Provide the [X, Y] coordinate of the cell's center where the given text is located.  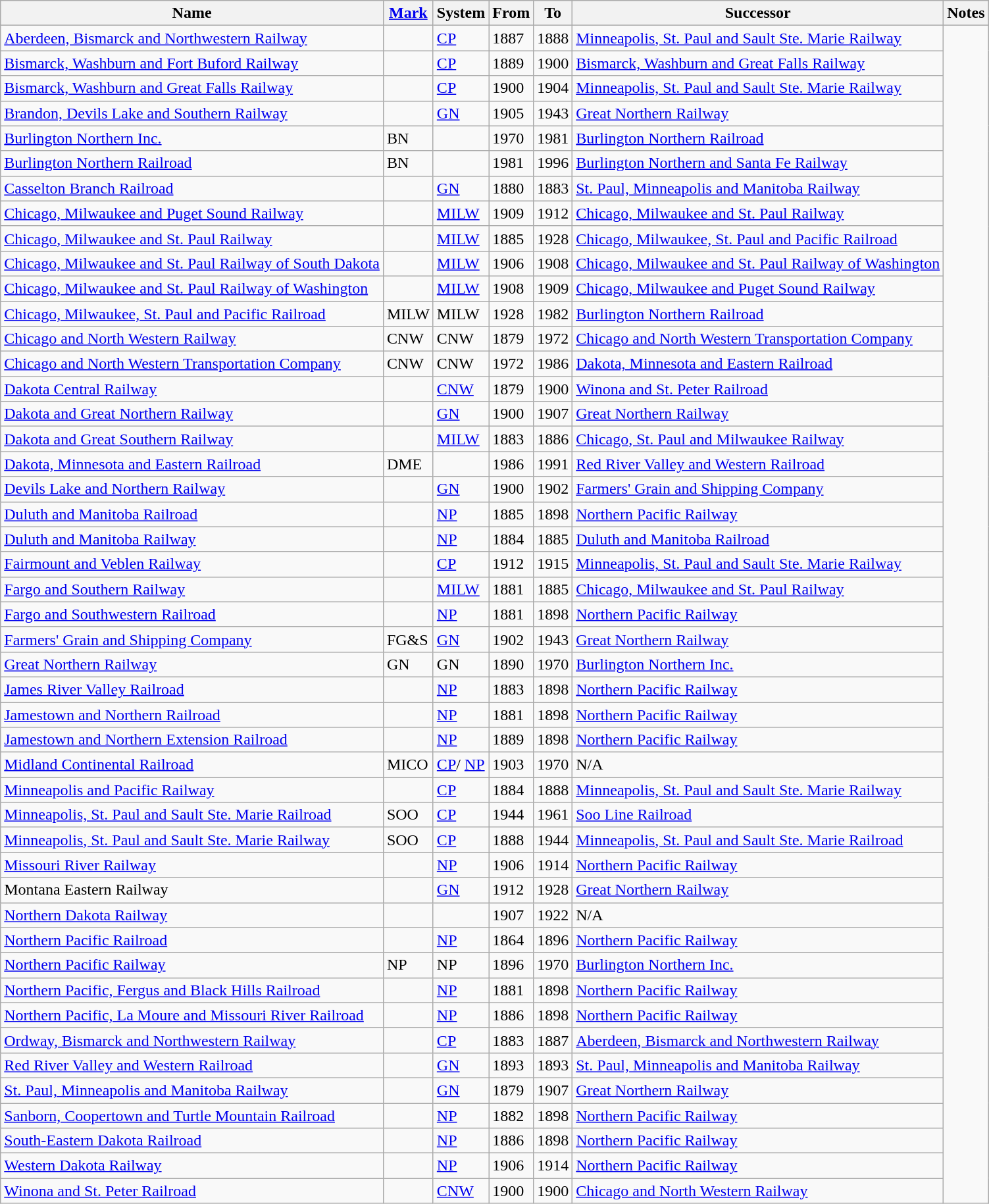
Duluth and Manitoba Railway [192, 539]
MICO [408, 765]
Mark [408, 13]
1890 [511, 664]
1864 [511, 940]
James River Valley Railroad [192, 689]
Dakota and Great Northern Railway [192, 414]
Northern Pacific, La Moure and Missouri River Railroad [192, 1015]
Bismarck, Washburn and Fort Buford Railway [192, 63]
Fargo and Southern Railway [192, 589]
Burlington Northern and Santa Fe Railway [758, 163]
1905 [511, 113]
To [553, 13]
Ordway, Bismarck and Northwestern Railway [192, 1040]
From [511, 13]
Sanborn, Coopertown and Turtle Mountain Railroad [192, 1116]
Dakota Central Railway [192, 389]
1961 [553, 815]
South-Eastern Dakota Railroad [192, 1141]
Notes [966, 13]
1903 [511, 765]
1991 [553, 464]
DME [408, 464]
Midland Continental Railroad [192, 765]
1882 [511, 1116]
Jamestown and Northern Railroad [192, 714]
Successor [758, 13]
Fargo and Southwestern Railroad [192, 614]
Casselton Branch Railroad [192, 188]
Fairmount and Veblen Railway [192, 564]
System [461, 13]
FG&S [408, 639]
1904 [553, 88]
Montana Eastern Railway [192, 890]
Chicago, St. Paul and Milwaukee Railway [758, 439]
Devils Lake and Northern Railway [192, 489]
Western Dakota Railway [192, 1166]
1922 [553, 915]
Missouri River Railway [192, 865]
1996 [553, 163]
Northern Pacific, Fergus and Black Hills Railroad [192, 990]
1915 [553, 564]
Name [192, 13]
Northern Dakota Railway [192, 915]
Northern Pacific Railroad [192, 940]
Soo Line Railroad [758, 815]
CP/ NP [461, 765]
Brandon, Devils Lake and Southern Railway [192, 113]
Minneapolis and Pacific Railway [192, 790]
Jamestown and Northern Extension Railroad [192, 740]
1880 [511, 188]
1982 [553, 314]
Chicago, Milwaukee and St. Paul Railway of South Dakota [192, 263]
Dakota and Great Southern Railway [192, 439]
